Provide the (X, Y) coordinate of the cell's center where the given text is located.  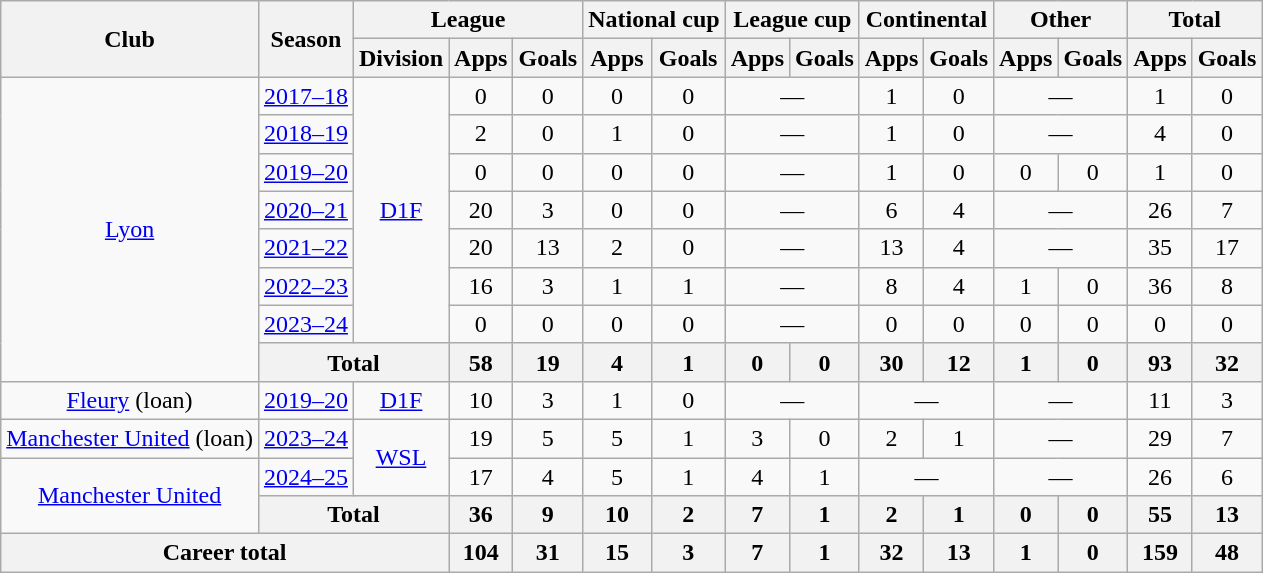
Other (1061, 20)
2021–22 (306, 248)
Club (130, 39)
55 (1160, 515)
Manchester United (130, 496)
15 (617, 553)
League (468, 20)
31 (548, 553)
9 (548, 515)
30 (891, 362)
11 (1160, 400)
WSL (400, 457)
93 (1160, 362)
2017–18 (306, 96)
29 (1160, 438)
159 (1160, 553)
2022–23 (306, 286)
16 (481, 286)
National cup (654, 20)
2024–25 (306, 477)
Division (400, 58)
12 (959, 362)
48 (1227, 553)
104 (481, 553)
Fleury (loan) (130, 400)
Manchester United (loan) (130, 438)
Career total (225, 553)
League cup (792, 20)
2018–19 (306, 134)
58 (481, 362)
2020–21 (306, 210)
Continental (926, 20)
Season (306, 39)
Lyon (130, 229)
35 (1160, 248)
